Identify which cell holds the provided text, then report its (x, y) central coordinate. 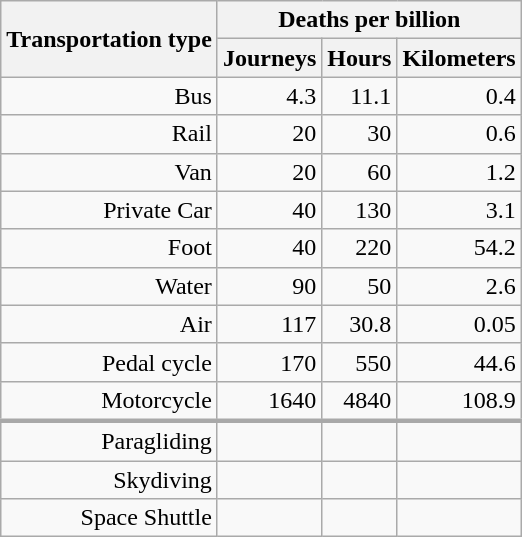
60 (360, 172)
2.6 (459, 286)
Air (110, 324)
108.9 (459, 401)
4.3 (269, 96)
Space Shuttle (110, 518)
117 (269, 324)
170 (269, 362)
Journeys (269, 58)
0.05 (459, 324)
11.1 (360, 96)
Kilometers (459, 58)
Foot (110, 248)
54.2 (459, 248)
Bus (110, 96)
Water (110, 286)
Rail (110, 134)
Private Car (110, 210)
550 (360, 362)
Motorcycle (110, 401)
1640 (269, 401)
Hours (360, 58)
3.1 (459, 210)
Transportation type (110, 39)
30.8 (360, 324)
220 (360, 248)
4840 (360, 401)
Van (110, 172)
Skydiving (110, 479)
50 (360, 286)
Pedal cycle (110, 362)
130 (360, 210)
Paragliding (110, 441)
30 (360, 134)
90 (269, 286)
0.4 (459, 96)
1.2 (459, 172)
44.6 (459, 362)
Deaths per billion (369, 20)
0.6 (459, 134)
